Scan for the cell matching the given text and deliver its [X, Y] coordinate at center. 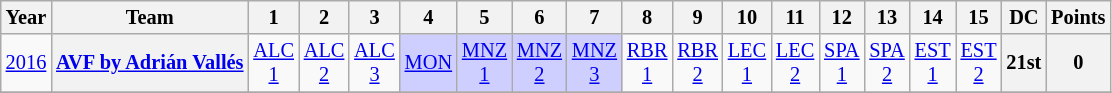
2016 [26, 63]
MON [428, 63]
EST2 [979, 63]
Year [26, 17]
0 [1078, 63]
9 [697, 17]
1 [273, 17]
SPA2 [886, 63]
4 [428, 17]
15 [979, 17]
14 [933, 17]
3 [374, 17]
AVF by Adrián Vallés [150, 63]
LEC1 [747, 63]
8 [647, 17]
12 [842, 17]
DC [1024, 17]
6 [540, 17]
13 [886, 17]
10 [747, 17]
Team [150, 17]
EST1 [933, 63]
ALC2 [324, 63]
RBR2 [697, 63]
11 [795, 17]
21st [1024, 63]
ALC3 [374, 63]
SPA1 [842, 63]
MNZ2 [540, 63]
MNZ3 [594, 63]
5 [484, 17]
2 [324, 17]
ALC1 [273, 63]
Points [1078, 17]
RBR1 [647, 63]
7 [594, 17]
MNZ1 [484, 63]
LEC2 [795, 63]
